Scan for the cell matching the given text and deliver its (X, Y) coordinate at center. 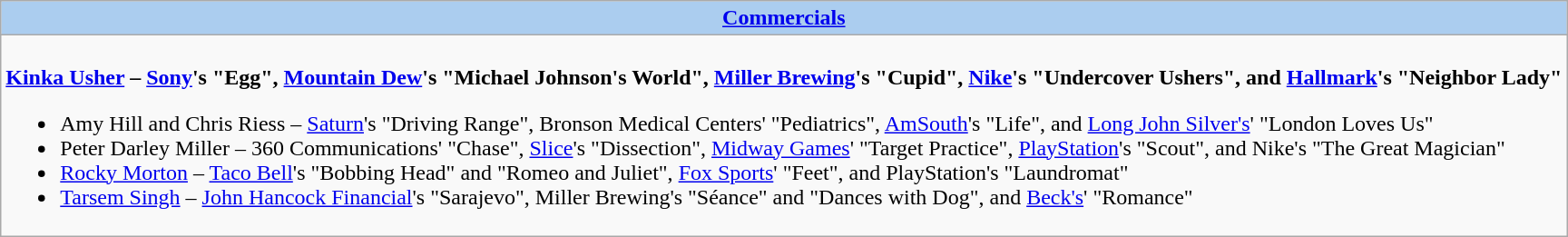
Commercials (784, 18)
